Find where the given text appears and provide that cell's center as [x, y] coordinate. 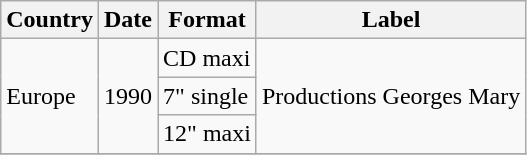
Country [50, 20]
1990 [128, 96]
12" maxi [208, 134]
Date [128, 20]
CD maxi [208, 58]
Productions Georges Mary [390, 96]
Format [208, 20]
Label [390, 20]
Europe [50, 96]
7" single [208, 96]
